From the cell containing the given text, extract its center point as (x, y) coordinate. 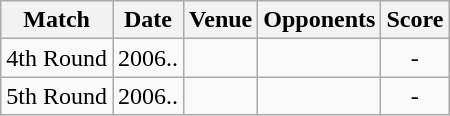
Venue (221, 20)
Match (57, 20)
5th Round (57, 96)
Opponents (320, 20)
4th Round (57, 58)
Score (415, 20)
Date (148, 20)
